Find where the given text appears and provide that cell's center as (x, y) coordinate. 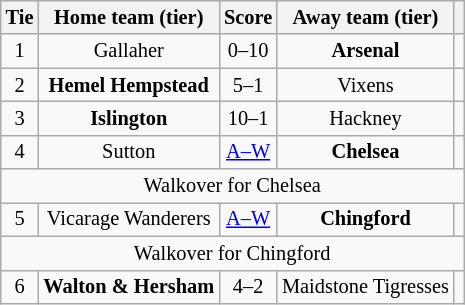
5–1 (248, 85)
Chelsea (366, 152)
Tie (20, 17)
Vixens (366, 85)
1 (20, 51)
0–10 (248, 51)
3 (20, 118)
Score (248, 17)
10–1 (248, 118)
Maidstone Tigresses (366, 287)
Home team (tier) (128, 17)
2 (20, 85)
Hackney (366, 118)
Islington (128, 118)
6 (20, 287)
5 (20, 219)
4–2 (248, 287)
Sutton (128, 152)
Walkover for Chingford (232, 253)
Gallaher (128, 51)
Walton & Hersham (128, 287)
Away team (tier) (366, 17)
Vicarage Wanderers (128, 219)
Hemel Hempstead (128, 85)
4 (20, 152)
Chingford (366, 219)
Arsenal (366, 51)
Walkover for Chelsea (232, 186)
